Return the [x, y] coordinate for the center point of the cell that contains the specified text.  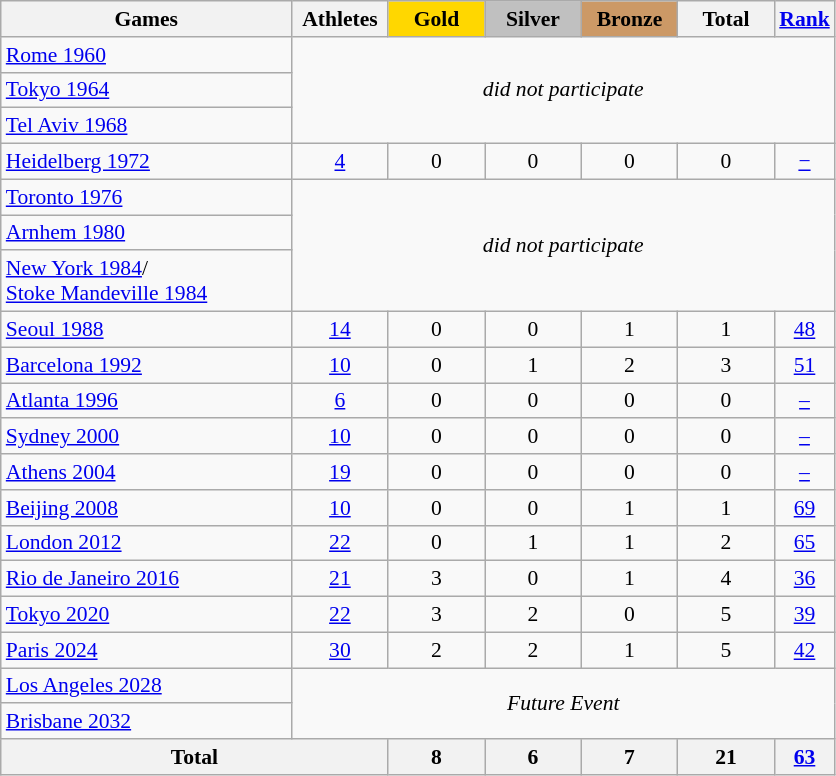
Rome 1960 [146, 55]
48 [804, 330]
19 [340, 472]
Barcelona 1992 [146, 365]
Heidelberg 1972 [146, 162]
63 [804, 757]
− [804, 162]
69 [804, 508]
Games [146, 19]
51 [804, 365]
Los Angeles 2028 [146, 686]
New York 1984/ Stoke Mandeville 1984 [146, 282]
39 [804, 615]
36 [804, 579]
30 [340, 650]
London 2012 [146, 543]
Tokyo 1964 [146, 90]
Tokyo 2020 [146, 615]
Bronze [630, 19]
8 [436, 757]
Tel Aviv 1968 [146, 126]
14 [340, 330]
Arnhem 1980 [146, 233]
Silver [534, 19]
65 [804, 543]
Gold [436, 19]
7 [630, 757]
Rio de Janeiro 2016 [146, 579]
Brisbane 2032 [146, 722]
Atlanta 1996 [146, 401]
Future Event [564, 704]
42 [804, 650]
Sydney 2000 [146, 437]
Seoul 1988 [146, 330]
Rank [804, 19]
Athletes [340, 19]
Toronto 1976 [146, 197]
Beijing 2008 [146, 508]
Paris 2024 [146, 650]
Athens 2004 [146, 472]
